Capture the cell that displays the provided text and extract its [X, Y] central coordinate. 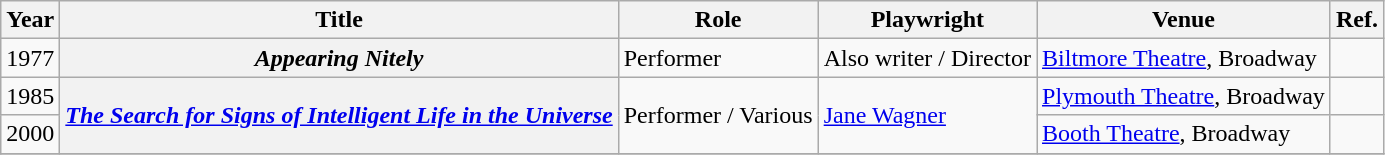
Role [718, 20]
1977 [30, 58]
1985 [30, 96]
Venue [1183, 20]
Biltmore Theatre, Broadway [1183, 58]
Plymouth Theatre, Broadway [1183, 96]
Title [339, 20]
Appearing Nitely [339, 58]
Ref. [1356, 20]
Performer [718, 58]
Jane Wagner [927, 115]
2000 [30, 134]
Also writer / Director [927, 58]
Performer / Various [718, 115]
The Search for Signs of Intelligent Life in the Universe [339, 115]
Year [30, 20]
Playwright [927, 20]
Booth Theatre, Broadway [1183, 134]
